Determine the (X, Y) coordinate at the center of the cell enclosing the given text.  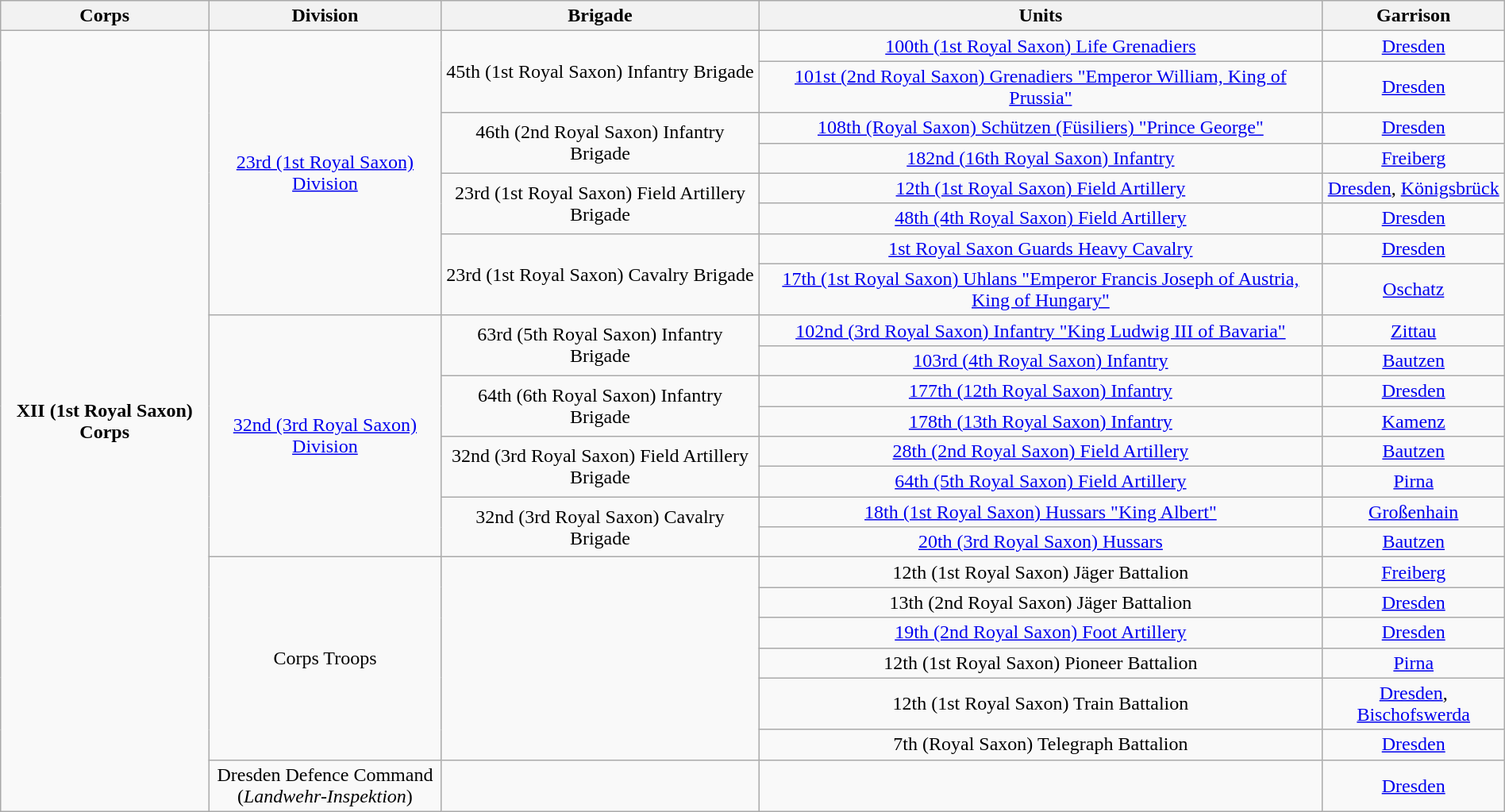
32nd (3rd Royal Saxon) Cavalry Brigade (600, 527)
13th (2nd Royal Saxon) Jäger Battalion (1041, 602)
32nd (3rd Royal Saxon) Division (325, 436)
12th (1st Royal Saxon) Jäger Battalion (1041, 572)
182nd (16th Royal Saxon) Infantry (1041, 158)
23rd (1st Royal Saxon) Field Artillery Brigade (600, 203)
103rd (4th Royal Saxon) Infantry (1041, 360)
17th (1st Royal Saxon) Uhlans "Emperor Francis Joseph of Austria, King of Hungary" (1041, 289)
18th (1st Royal Saxon) Hussars "King Albert" (1041, 512)
Garrison (1413, 16)
Dresden, Königsbrück (1413, 188)
Dresden, Bischofswerda (1413, 703)
Kamenz (1413, 421)
32nd (3rd Royal Saxon) Field Artillery Brigade (600, 467)
12th (1st Royal Saxon) Field Artillery (1041, 188)
XII (1st Royal Saxon) Corps (105, 421)
28th (2nd Royal Saxon) Field Artillery (1041, 452)
23rd (1st Royal Saxon) Cavalry Brigade (600, 275)
63rd (5th Royal Saxon) Infantry Brigade (600, 345)
108th (Royal Saxon) Schützen (Füsiliers) "Prince George" (1041, 128)
12th (1st Royal Saxon) Pioneer Battalion (1041, 663)
177th (12th Royal Saxon) Infantry (1041, 391)
48th (4th Royal Saxon) Field Artillery (1041, 218)
45th (1st Royal Saxon) Infantry Brigade (600, 71)
Zittau (1413, 330)
Großenhain (1413, 512)
Oschatz (1413, 289)
64th (6th Royal Saxon) Infantry Brigade (600, 406)
Corps (105, 16)
46th (2nd Royal Saxon) Infantry Brigade (600, 143)
101st (2nd Royal Saxon) Grenadiers "Emperor William, King of Prussia" (1041, 87)
7th (Royal Saxon) Telegraph Battalion (1041, 745)
Division (325, 16)
20th (3rd Royal Saxon) Hussars (1041, 542)
23rd (1st Royal Saxon) Division (325, 173)
Brigade (600, 16)
102nd (3rd Royal Saxon) Infantry "King Ludwig III of Bavaria" (1041, 330)
Units (1041, 16)
178th (13th Royal Saxon) Infantry (1041, 421)
Dresden Defence Command(Landwehr-Inspektion) (325, 786)
Corps Troops (325, 659)
100th (1st Royal Saxon) Life Grenadiers (1041, 46)
19th (2nd Royal Saxon) Foot Artillery (1041, 633)
12th (1st Royal Saxon) Train Battalion (1041, 703)
1st Royal Saxon Guards Heavy Cavalry (1041, 248)
64th (5th Royal Saxon) Field Artillery (1041, 482)
